Provide the (X, Y) coordinate of the cell's center where the given text is located.  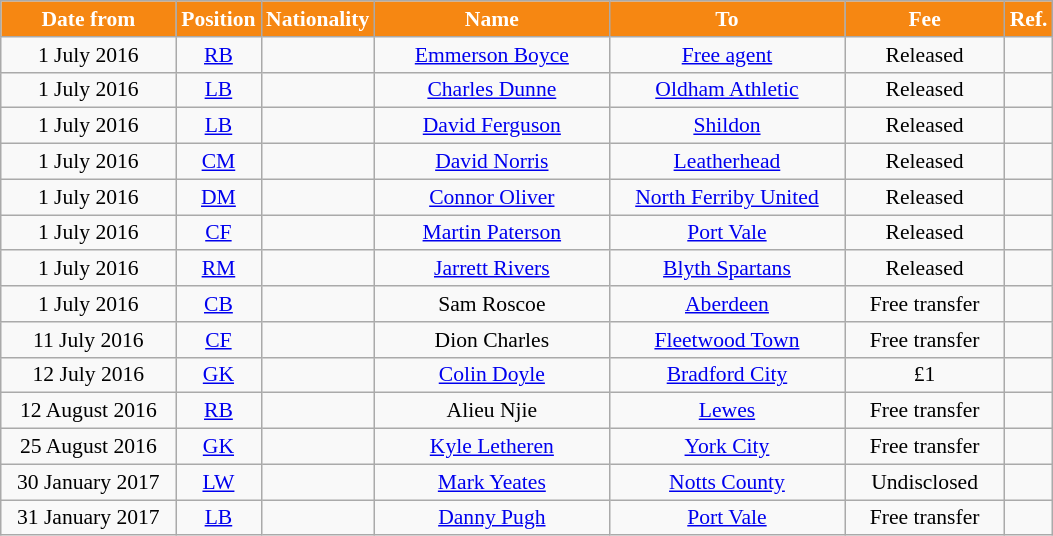
Connor Oliver (492, 197)
Kyle Letheren (492, 447)
11 July 2016 (88, 340)
12 August 2016 (88, 411)
Emmerson Boyce (492, 55)
Bradford City (726, 375)
Nationality (318, 19)
Charles Dunne (492, 90)
Undisclosed (925, 482)
Danny Pugh (492, 518)
DM (218, 197)
Aberdeen (726, 304)
David Norris (492, 162)
North Ferriby United (726, 197)
Shildon (726, 126)
30 January 2017 (88, 482)
Oldham Athletic (726, 90)
Leatherhead (726, 162)
Sam Roscoe (492, 304)
Name (492, 19)
Ref. (1029, 19)
CM (218, 162)
Mark Yeates (492, 482)
Notts County (726, 482)
Martin Paterson (492, 233)
25 August 2016 (88, 447)
£1 (925, 375)
Position (218, 19)
Fee (925, 19)
Alieu Njie (492, 411)
RM (218, 269)
12 July 2016 (88, 375)
Jarrett Rivers (492, 269)
Blyth Spartans (726, 269)
Dion Charles (492, 340)
Lewes (726, 411)
To (726, 19)
Fleetwood Town (726, 340)
Date from (88, 19)
York City (726, 447)
Free agent (726, 55)
CB (218, 304)
LW (218, 482)
Colin Doyle (492, 375)
31 January 2017 (88, 518)
David Ferguson (492, 126)
